Find where the given text appears and provide that cell's center as [x, y] coordinate. 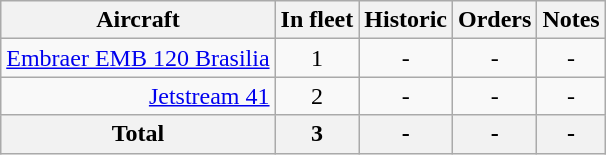
Historic [406, 20]
In fleet [317, 20]
2 [317, 96]
Jetstream 41 [138, 96]
Notes [571, 20]
Aircraft [138, 20]
Embraer EMB 120 Brasilia [138, 58]
3 [317, 134]
Orders [494, 20]
1 [317, 58]
Total [138, 134]
